For the text-containing cell, return its midpoint in [X, Y] coordinate format. 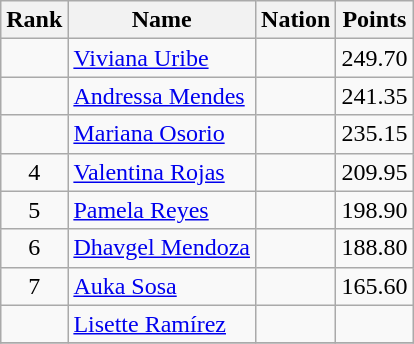
198.90 [374, 210]
Rank [34, 20]
Dhavgel Mendoza [162, 248]
Pamela Reyes [162, 210]
Lisette Ramírez [162, 324]
5 [34, 210]
6 [34, 248]
Nation [296, 20]
209.95 [374, 172]
Name [162, 20]
Auka Sosa [162, 286]
Points [374, 20]
Viviana Uribe [162, 58]
7 [34, 286]
188.80 [374, 248]
165.60 [374, 286]
4 [34, 172]
235.15 [374, 134]
241.35 [374, 96]
Mariana Osorio [162, 134]
Andressa Mendes [162, 96]
249.70 [374, 58]
Valentina Rojas [162, 172]
